Return (x, y) of the center of cell containing provided text 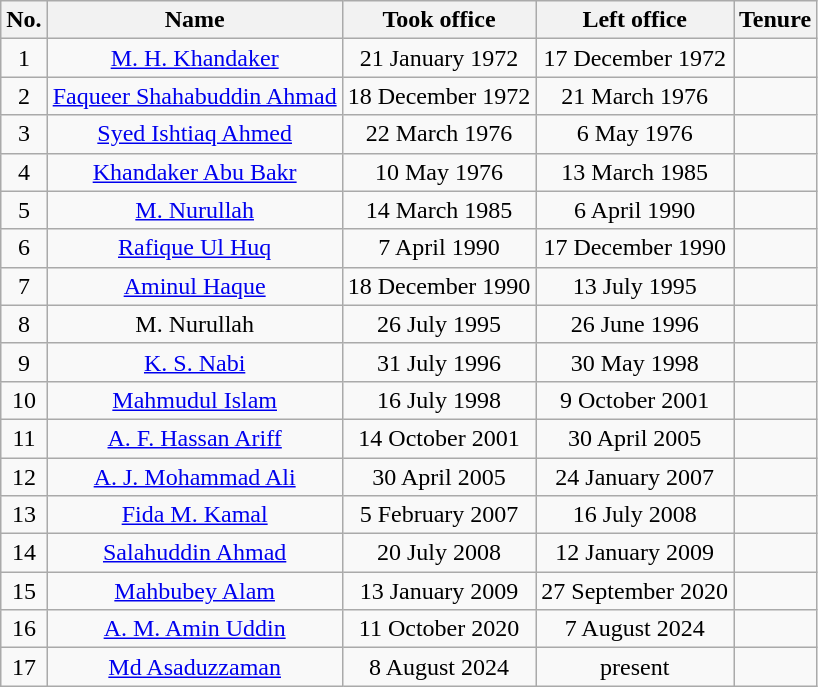
21 March 1976 (635, 96)
3 (24, 134)
13 March 1985 (635, 172)
14 March 1985 (439, 210)
15 (24, 591)
18 December 1990 (439, 286)
A. F. Hassan Ariff (194, 438)
21 January 1972 (439, 58)
Faqueer Shahabuddin Ahmad (194, 96)
18 December 1972 (439, 96)
26 July 1995 (439, 324)
17 December 1990 (635, 248)
M. H. Khandaker (194, 58)
6 (24, 248)
Rafique Ul Huq (194, 248)
16 July 2008 (635, 515)
10 (24, 400)
A. J. Mohammad Ali (194, 477)
Fida M. Kamal (194, 515)
11 October 2020 (439, 629)
Salahuddin Ahmad (194, 553)
26 June 1996 (635, 324)
14 (24, 553)
20 July 2008 (439, 553)
1 (24, 58)
27 September 2020 (635, 591)
16 (24, 629)
9 October 2001 (635, 400)
12 January 2009 (635, 553)
Mahmudul Islam (194, 400)
12 (24, 477)
17 (24, 667)
8 August 2024 (439, 667)
Name (194, 20)
Md Asaduzzaman (194, 667)
16 July 1998 (439, 400)
present (635, 667)
Aminul Haque (194, 286)
9 (24, 362)
Mahbubey Alam (194, 591)
Took office (439, 20)
13 (24, 515)
7 (24, 286)
24 January 2007 (635, 477)
30 May 1998 (635, 362)
5 (24, 210)
4 (24, 172)
6 May 1976 (635, 134)
7 April 1990 (439, 248)
6 April 1990 (635, 210)
Syed Ishtiaq Ahmed (194, 134)
Tenure (776, 20)
A. M. Amin Uddin (194, 629)
31 July 1996 (439, 362)
8 (24, 324)
5 February 2007 (439, 515)
22 March 1976 (439, 134)
10 May 1976 (439, 172)
7 August 2024 (635, 629)
17 December 1972 (635, 58)
Left office (635, 20)
Khandaker Abu Bakr (194, 172)
2 (24, 96)
K. S. Nabi (194, 362)
13 July 1995 (635, 286)
No. (24, 20)
14 October 2001 (439, 438)
13 January 2009 (439, 591)
11 (24, 438)
